Determine the (X, Y) coordinate at the center of the cell enclosing the given text.  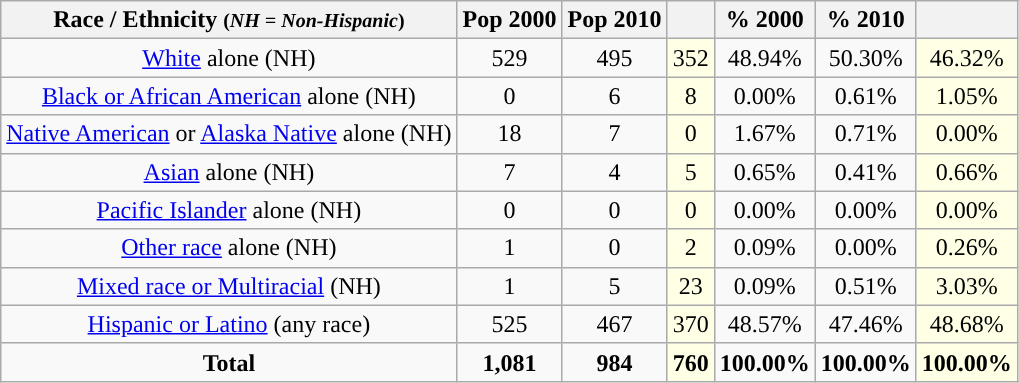
3.03% (966, 286)
352 (690, 58)
0.41% (866, 172)
467 (614, 324)
50.30% (866, 58)
Other race alone (NH) (229, 248)
% 2010 (866, 20)
0.66% (966, 172)
1.05% (966, 96)
495 (614, 58)
2 (690, 248)
0.61% (866, 96)
48.68% (966, 324)
Native American or Alaska Native alone (NH) (229, 134)
% 2000 (764, 20)
Mixed race or Multiracial (NH) (229, 286)
48.94% (764, 58)
4 (614, 172)
Hispanic or Latino (any race) (229, 324)
Pop 2010 (614, 20)
Black or African American alone (NH) (229, 96)
0.51% (866, 286)
525 (510, 324)
23 (690, 286)
47.46% (866, 324)
8 (690, 96)
Pop 2000 (510, 20)
370 (690, 324)
1.67% (764, 134)
Asian alone (NH) (229, 172)
18 (510, 134)
0.71% (866, 134)
48.57% (764, 324)
1,081 (510, 362)
529 (510, 58)
6 (614, 96)
White alone (NH) (229, 58)
Pacific Islander alone (NH) (229, 210)
984 (614, 362)
0.65% (764, 172)
Total (229, 362)
0.26% (966, 248)
46.32% (966, 58)
Race / Ethnicity (NH = Non-Hispanic) (229, 20)
760 (690, 362)
